Find where the given text appears and provide that cell's center as (x, y) coordinate. 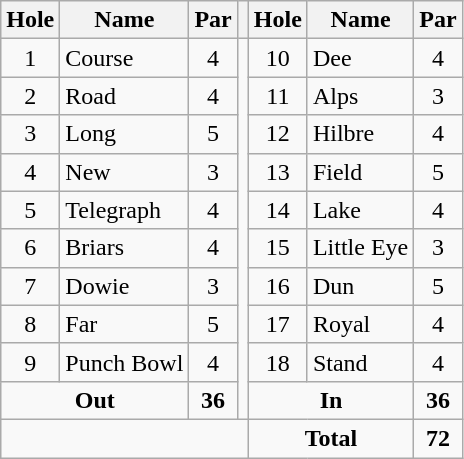
Long (124, 134)
Briars (124, 248)
Alps (360, 96)
10 (278, 58)
2 (30, 96)
12 (278, 134)
Dee (360, 58)
Field (360, 172)
72 (438, 438)
Telegraph (124, 210)
Punch Bowl (124, 362)
Hilbre (360, 134)
Road (124, 96)
17 (278, 324)
6 (30, 248)
Course (124, 58)
Far (124, 324)
Lake (360, 210)
18 (278, 362)
Stand (360, 362)
New (124, 172)
14 (278, 210)
13 (278, 172)
Royal (360, 324)
11 (278, 96)
Dowie (124, 286)
16 (278, 286)
8 (30, 324)
Dun (360, 286)
Out (95, 400)
In (330, 400)
7 (30, 286)
15 (278, 248)
1 (30, 58)
Little Eye (360, 248)
Total (330, 438)
9 (30, 362)
